Pinpoint the cell where the given text exists, returning its [x, y] midpoint coordinate. 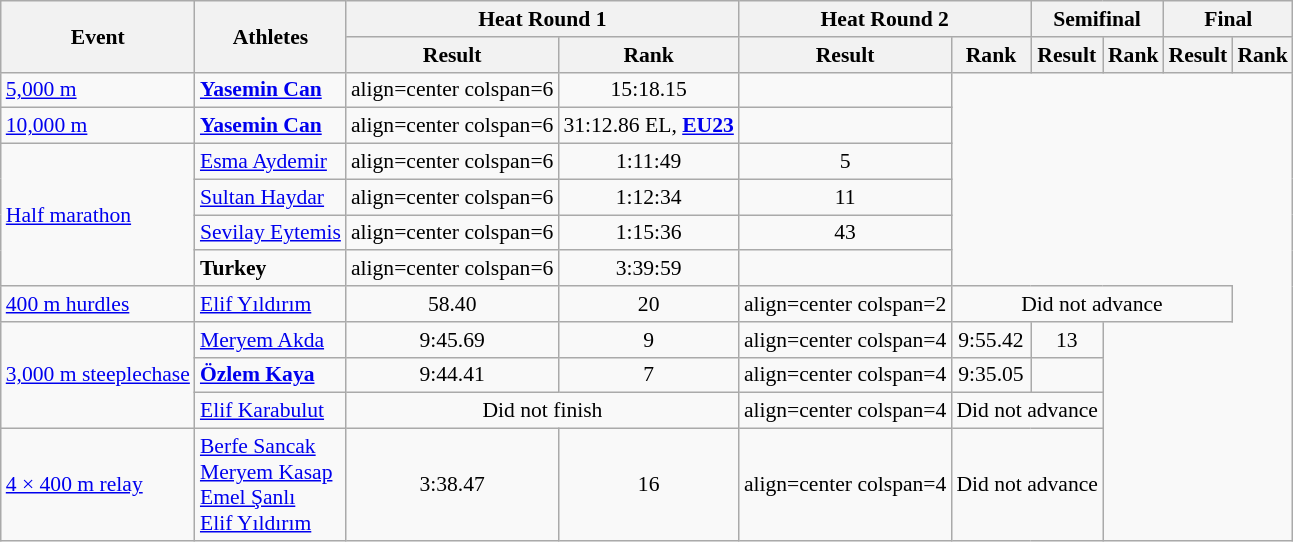
15:18.15 [648, 90]
4 × 400 m relay [98, 485]
Meryem Akda [270, 340]
31:12.86 EL, EU23 [648, 126]
58.40 [452, 304]
400 m hurdles [98, 304]
9:55.42 [990, 340]
Özlem Kaya [270, 375]
Berfe SancakMeryem KasapEmel ŞanlıElif Yıldırım [270, 485]
16 [648, 485]
Did not finish [542, 411]
Athletes [270, 36]
Esma Aydemir [270, 162]
3:39:59 [648, 269]
9:45.69 [452, 340]
Sevilay Eytemis [270, 233]
1:12:34 [648, 197]
20 [648, 304]
13 [1067, 340]
Final [1228, 19]
10,000 m [98, 126]
Elif Yıldırım [270, 304]
Event [98, 36]
Sultan Haydar [270, 197]
Semifinal [1098, 19]
43 [845, 233]
9 [648, 340]
5,000 m [98, 90]
Turkey [270, 269]
3:38.47 [452, 485]
9:35.05 [990, 375]
Elif Karabulut [270, 411]
Heat Round 2 [885, 19]
Heat Round 1 [542, 19]
11 [845, 197]
Half marathon [98, 215]
7 [648, 375]
3,000 m steeplechase [98, 376]
align=center colspan=2 [845, 304]
1:15:36 [648, 233]
1:11:49 [648, 162]
5 [845, 162]
9:44.41 [452, 375]
